Scan for the cell matching the given text and deliver its (X, Y) coordinate at center. 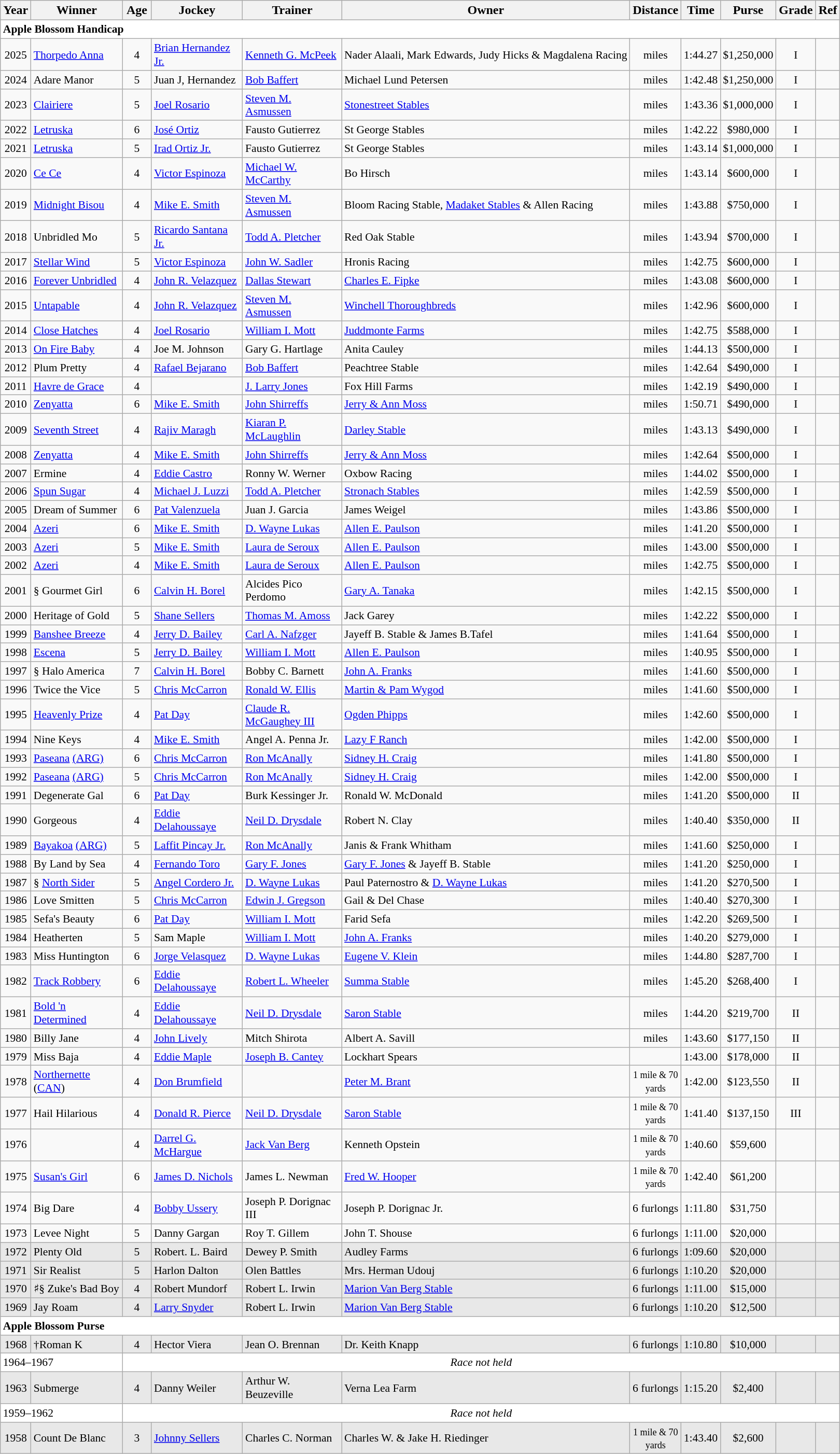
1:41.40 (701, 1113)
Laffit Pincay Jr. (197, 845)
2008 (16, 455)
Joseph P. Dorignac III (292, 1208)
Eddie Castro (197, 473)
§ Gourmet Girl (77, 590)
$178,000 (748, 1056)
$61,200 (748, 1176)
Red Oak Stable (486, 236)
2025 (16, 54)
1958 (16, 1437)
2010 (16, 404)
Spun Sugar (77, 492)
Bayakoa (ARG) (77, 845)
Heatherten (77, 938)
Stonestreet Stables (486, 105)
John W. Sadler (292, 262)
1991 (16, 795)
$279,000 (748, 938)
1985 (16, 919)
1:40.60 (701, 1145)
1:43.13 (701, 429)
1971 (16, 1270)
Gorgeous (77, 820)
Billy Jane (77, 1038)
2012 (16, 368)
Verna Lea Farm (486, 1388)
Darley Stable (486, 429)
$588,000 (748, 330)
Carl A. Nafzger (292, 634)
José Ortiz (197, 130)
Rafael Bejarano (197, 368)
$700,000 (748, 236)
$287,700 (748, 956)
1994 (16, 739)
2021 (16, 148)
Lockhart Spears (486, 1056)
Stronach Stables (486, 492)
Oxbow Racing (486, 473)
1982 (16, 981)
Heavenly Prize (77, 715)
Alcides Pico Perdomo (292, 590)
1:41.64 (701, 634)
Miss Baja (77, 1056)
Apple Blossom Handicap (420, 30)
$270,500 (748, 882)
Joseph P. Dorignac Jr. (486, 1208)
1:42.59 (701, 492)
1969 (16, 1307)
Gary G. Hartlage (292, 349)
Joe M. Johnson (197, 349)
1:43.88 (701, 205)
Big Dare (77, 1208)
Banshee Breeze (77, 634)
$177,150 (748, 1038)
2009 (16, 429)
Sam Maple (197, 938)
Jack Garey (486, 616)
Donald R. Pierce (197, 1113)
1990 (16, 820)
Nine Keys (77, 739)
Fred W. Hooper (486, 1176)
Eddie Maple (197, 1056)
Time (701, 10)
Dallas Stewart (292, 281)
Juan J, Hernandez (197, 80)
Angel A. Penna Jr. (292, 739)
Bobby Ussery (197, 1208)
Danny Weiler (197, 1388)
Danny Gargan (197, 1233)
1:43.60 (701, 1038)
1:43.08 (701, 281)
1:41.80 (701, 758)
1989 (16, 845)
3 (137, 1437)
$31,750 (748, 1208)
1973 (16, 1233)
Ronald W. McDonald (486, 795)
1999 (16, 634)
1:10.80 (701, 1344)
Apple Blossom Purse (420, 1326)
James Weigel (486, 510)
Johnny Sellers (197, 1437)
Susan's Girl (77, 1176)
1970 (16, 1289)
1964–1967 (61, 1363)
Grade (795, 10)
Jean O. Brennan (292, 1344)
Robert L. Wheeler (292, 981)
Hronis Racing (486, 262)
Hail Hilarious (77, 1113)
Janis & Frank Whitham (486, 845)
Ce Ce (77, 173)
Levee Night (77, 1233)
♯§ Zuke's Bad Boy (77, 1289)
Clairiere (77, 105)
1975 (16, 1176)
Irad Ortiz Jr. (197, 148)
Ogden Phipps (486, 715)
Bobby C. Barnett (292, 671)
2005 (16, 510)
Bold 'n Determined (77, 1012)
1995 (16, 715)
Michael Lund Petersen (486, 80)
Winner (77, 10)
Olen Battles (292, 1270)
Untapable (77, 305)
1:44.80 (701, 956)
Jay Roam (77, 1307)
Farid Sefa (486, 919)
Peachtree Stable (486, 368)
Angel Cordero Jr. (197, 882)
1:43.36 (701, 105)
1993 (16, 758)
Sefa's Beauty (77, 919)
Anita Cauley (486, 349)
1972 (16, 1252)
1:40.20 (701, 938)
2019 (16, 205)
$59,600 (748, 1145)
1959–1962 (61, 1413)
2016 (16, 281)
1976 (16, 1145)
Burk Kessinger Jr. (292, 795)
1:42.48 (701, 80)
Harlon Dalton (197, 1270)
Larry Snyder (197, 1307)
1988 (16, 864)
Gary F. Jones (292, 864)
1:44.02 (701, 473)
Jayeff B. Stable & James B.Tafel (486, 634)
$10,000 (748, 1344)
Peter M. Brant (486, 1082)
1:50.71 (701, 404)
1:42.19 (701, 386)
James D. Nichols (197, 1176)
1968 (16, 1344)
1:15.20 (701, 1388)
Mitch Shirota (292, 1038)
Havre de Grace (77, 386)
Ronny W. Werner (292, 473)
1:43.40 (701, 1437)
Twice the Vice (77, 690)
1986 (16, 901)
Robert Mundorf (197, 1289)
$15,000 (748, 1289)
Kenneth G. McPeek (292, 54)
Dr. Keith Knapp (486, 1344)
2017 (16, 262)
1981 (16, 1012)
1:44.20 (701, 1012)
Distance (655, 10)
1:42.96 (701, 305)
Fox Hill Farms (486, 386)
Juan J. Garcia (292, 510)
Roy T. Gillem (292, 1233)
7 (137, 671)
Bo Hirsch (486, 173)
1:42.60 (701, 715)
Eugene V. Klein (486, 956)
$350,000 (748, 820)
Robert N. Clay (486, 820)
†Roman K (77, 1344)
Michael W. McCarthy (292, 173)
$12,500 (748, 1307)
2011 (16, 386)
Purse (748, 10)
Kiaran P. McLaughlin (292, 429)
2001 (16, 590)
Plum Pretty (77, 368)
2023 (16, 105)
Thomas M. Amoss (292, 616)
1984 (16, 938)
Adare Manor (77, 80)
Pat Valenzuela (197, 510)
John T. Shouse (486, 1233)
1:45.20 (701, 981)
2022 (16, 130)
John Lively (197, 1038)
Seventh Street (77, 429)
Track Robbery (77, 981)
Year (16, 10)
Edwin J. Gregson (292, 901)
1978 (16, 1082)
Brian Hernandez Jr. (197, 54)
$219,700 (748, 1012)
Gary F. Jones & Jayeff B. Stable (486, 864)
Jorge Velasquez (197, 956)
Unbridled Mo (77, 236)
1:42.20 (701, 919)
Robert. L. Baird (197, 1252)
1:40.95 (701, 652)
Jockey (197, 10)
Escena (77, 652)
Fernando Toro (197, 864)
1963 (16, 1388)
Northernette (CAN) (77, 1082)
$750,000 (748, 205)
1998 (16, 652)
Count De Blanc (77, 1437)
Owner (486, 10)
2014 (16, 330)
J. Larry Jones (292, 386)
1996 (16, 690)
Jack Van Berg (292, 1145)
Nader Alaali, Mark Edwards, Judy Hicks & Magdalena Racing (486, 54)
2002 (16, 565)
Charles C. Norman (292, 1437)
2020 (16, 173)
Winchell Thoroughbreds (486, 305)
Forever Unbridled (77, 281)
2013 (16, 349)
Ermine (77, 473)
$2,400 (748, 1388)
$269,500 (748, 919)
James L. Newman (292, 1176)
Stellar Wind (77, 262)
2000 (16, 616)
Degenerate Gal (77, 795)
1979 (16, 1056)
1:11.80 (701, 1208)
Dream of Summer (77, 510)
1:42.40 (701, 1176)
Miss Huntington (77, 956)
$268,400 (748, 981)
Ronald W. Ellis (292, 690)
Age (137, 10)
1:43.94 (701, 236)
Summa Stable (486, 981)
1974 (16, 1208)
Don Brumfield (197, 1082)
1:44.13 (701, 349)
$980,000 (748, 130)
On Fire Baby (77, 349)
Mrs. Herman Udouj (486, 1270)
2015 (16, 305)
Lazy F Ranch (486, 739)
Submerge (77, 1388)
Ref (828, 10)
Juddmonte Farms (486, 330)
$123,550 (748, 1082)
1977 (16, 1113)
Paul Paternostro & D. Wayne Lukas (486, 882)
Martin & Pam Wygod (486, 690)
Midnight Bisou (77, 205)
Bloom Racing Stable, Madaket Stables & Allen Racing (486, 205)
1997 (16, 671)
Gail & Del Chase (486, 901)
Dewey P. Smith (292, 1252)
1992 (16, 777)
1983 (16, 956)
2007 (16, 473)
2003 (16, 547)
$137,150 (748, 1113)
Charles W. & Jake H. Riedinger (486, 1437)
2018 (16, 236)
Kenneth Opstein (486, 1145)
Sir Realist (77, 1270)
1:09.60 (701, 1252)
$2,600 (748, 1437)
2006 (16, 492)
1980 (16, 1038)
Gary A. Tanaka (486, 590)
Hector Viera (197, 1344)
1:42.15 (701, 590)
§ North Sider (77, 882)
Arthur W. Beuzeville (292, 1388)
Charles E. Fipke (486, 281)
1:44.27 (701, 54)
Love Smitten (77, 901)
1987 (16, 882)
2024 (16, 80)
Shane Sellers (197, 616)
Plenty Old (77, 1252)
By Land by Sea (77, 864)
Heritage of Gold (77, 616)
Thorpedo Anna (77, 54)
Albert A. Savill (486, 1038)
Close Hatches (77, 330)
2004 (16, 528)
Audley Farms (486, 1252)
§ Halo America (77, 671)
1:43.86 (701, 510)
Claude R. McGaughey III (292, 715)
Darrel G. McHargue (197, 1145)
III (795, 1113)
Ricardo Santana Jr. (197, 236)
Trainer (292, 10)
Michael J. Luzzi (197, 492)
Joseph B. Cantey (292, 1056)
$270,300 (748, 901)
Rajiv Maragh (197, 429)
